Capture the cell that displays the provided text and extract its (x, y) central coordinate. 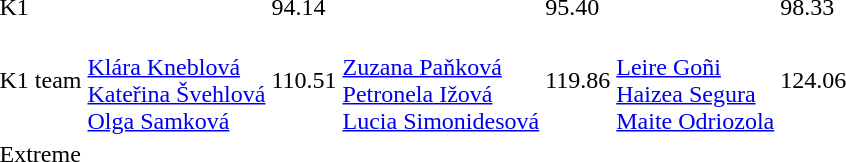
110.51 (304, 80)
Zuzana PaňkováPetronela IžováLucia Simonidesová (441, 80)
Leire GoñiHaizea SeguraMaite Odriozola (696, 80)
Klára KneblováKateřina ŠvehlováOlga Samková (176, 80)
119.86 (578, 80)
